Identify which cell holds the provided text, then report its (X, Y) central coordinate. 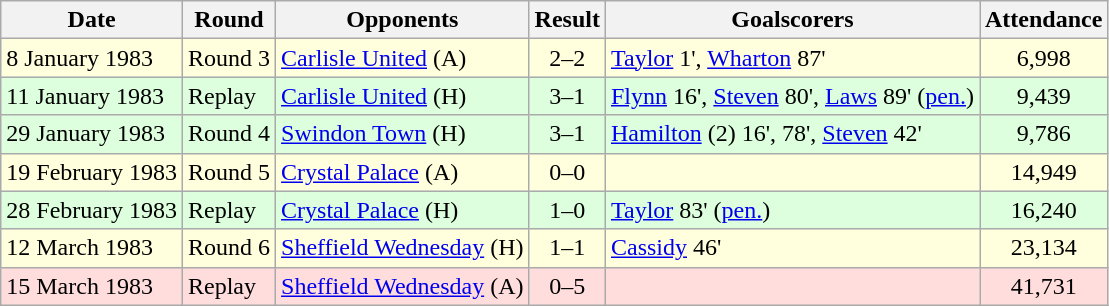
15 March 1983 (92, 286)
Round 5 (228, 172)
Carlisle United (A) (403, 58)
Goalscorers (792, 20)
Flynn 16', Steven 80', Laws 89' (pen.) (792, 96)
1–0 (567, 210)
0–0 (567, 172)
Crystal Palace (H) (403, 210)
16,240 (1044, 210)
8 January 1983 (92, 58)
19 February 1983 (92, 172)
2–2 (567, 58)
9,786 (1044, 134)
Result (567, 20)
41,731 (1044, 286)
Round 4 (228, 134)
29 January 1983 (92, 134)
Cassidy 46' (792, 248)
9,439 (1044, 96)
Opponents (403, 20)
Round 3 (228, 58)
Carlisle United (H) (403, 96)
Hamilton (2) 16', 78', Steven 42' (792, 134)
Taylor 83' (pen.) (792, 210)
Round 6 (228, 248)
23,134 (1044, 248)
Crystal Palace (A) (403, 172)
Round (228, 20)
12 March 1983 (92, 248)
0–5 (567, 286)
Swindon Town (H) (403, 134)
Taylor 1', Wharton 87' (792, 58)
1–1 (567, 248)
14,949 (1044, 172)
11 January 1983 (92, 96)
Sheffield Wednesday (A) (403, 286)
Sheffield Wednesday (H) (403, 248)
6,998 (1044, 58)
28 February 1983 (92, 210)
Date (92, 20)
Attendance (1044, 20)
